Find where the given text appears and provide that cell's center as (X, Y) coordinate. 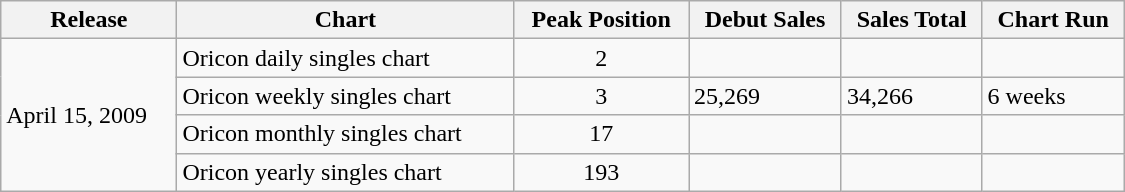
Release (89, 20)
Chart Run (1053, 20)
Oricon daily singles chart (346, 58)
Oricon monthly singles chart (346, 134)
Peak Position (602, 20)
3 (602, 96)
34,266 (912, 96)
6 weeks (1053, 96)
Oricon yearly singles chart (346, 172)
Oricon weekly singles chart (346, 96)
April 15, 2009 (89, 115)
Sales Total (912, 20)
25,269 (766, 96)
Debut Sales (766, 20)
17 (602, 134)
2 (602, 58)
193 (602, 172)
Chart (346, 20)
